Return (x, y) of the center of cell containing provided text 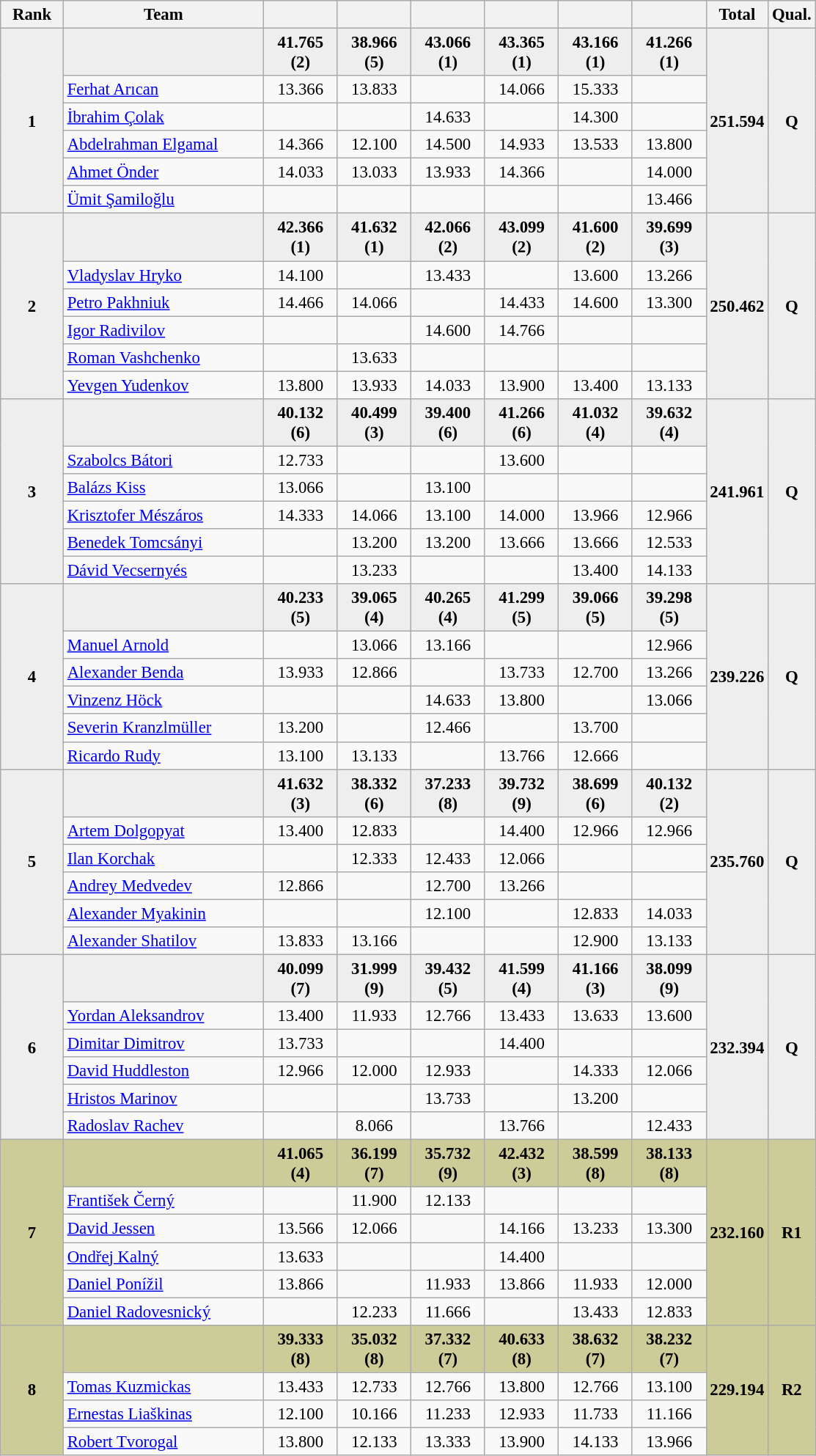
11.166 (669, 1414)
Tomas Kuzmickas (163, 1386)
38.599 (8) (595, 1163)
Szabolcs Bátori (163, 460)
40.633 (8) (522, 1348)
41.065 (4) (301, 1163)
38.099 (9) (669, 978)
14.300 (595, 117)
14.500 (449, 144)
14.466 (301, 302)
Rank (32, 15)
40.265 (4) (449, 607)
13.566 (301, 1229)
R1 (792, 1232)
Vladyslav Hryko (163, 275)
39.699 (3) (669, 238)
Radoslav Rachev (163, 1126)
13.366 (301, 89)
239.226 (738, 676)
Abdelrahman Elgamal (163, 144)
37.233 (8) (449, 794)
Team (163, 15)
39.066 (5) (595, 607)
38.332 (6) (374, 794)
38.699 (6) (595, 794)
250.462 (738, 307)
12.900 (595, 941)
13.033 (374, 172)
35.732 (9) (449, 1163)
Yordan Aleksandrov (163, 1016)
251.594 (738, 122)
Ümit Şamiloğlu (163, 200)
Alexander Myakinin (163, 913)
11.733 (595, 1414)
13.333 (449, 1441)
241.961 (738, 491)
Roman Vashchenko (163, 357)
2 (32, 307)
37.332 (7) (449, 1348)
232.160 (738, 1232)
43.066 (1) (449, 53)
Total (738, 15)
229.194 (738, 1389)
40.233 (5) (301, 607)
Dimitar Dimitrov (163, 1044)
35.032 (8) (374, 1348)
Daniel Ponížil (163, 1284)
Qual. (792, 15)
36.199 (7) (374, 1163)
Ahmet Önder (163, 172)
Severin Kranzlmüller (163, 728)
39.333 (8) (301, 1348)
38.632 (7) (595, 1348)
41.166 (3) (595, 978)
42.066 (2) (449, 238)
7 (32, 1232)
12.233 (374, 1312)
42.432 (3) (522, 1163)
39.432 (5) (449, 978)
3 (32, 491)
8.066 (374, 1126)
13.533 (595, 144)
39.400 (6) (449, 422)
İbrahim Çolak (163, 117)
12.466 (449, 728)
Igor Radivilov (163, 330)
12.666 (595, 756)
Robert Tvorogal (163, 1441)
14.100 (301, 275)
41.632 (1) (374, 238)
Andrey Medvedev (163, 886)
14.166 (522, 1229)
40.132 (6) (301, 422)
41.266 (1) (669, 53)
1 (32, 122)
8 (32, 1389)
41.600 (2) (595, 238)
Ilan Korchak (163, 858)
R2 (792, 1389)
11.900 (374, 1201)
13.700 (595, 728)
41.032 (4) (595, 422)
38.966 (5) (374, 53)
11.666 (449, 1312)
39.732 (9) (522, 794)
39.298 (5) (669, 607)
40.132 (2) (669, 794)
František Černý (163, 1201)
Ernestas Liaškinas (163, 1414)
Ferhat Arıcan (163, 89)
41.599 (4) (522, 978)
41.266 (6) (522, 422)
31.999 (9) (374, 978)
Alexander Shatilov (163, 941)
6 (32, 1047)
40.099 (7) (301, 978)
14.933 (522, 144)
Benedek Tomcsányi (163, 543)
43.166 (1) (595, 53)
13.466 (669, 200)
43.365 (1) (522, 53)
235.760 (738, 863)
12.533 (669, 543)
5 (32, 863)
41.299 (5) (522, 607)
Hristos Marinov (163, 1099)
Vinzenz Höck (163, 700)
Daniel Radovesnický (163, 1312)
David Huddleston (163, 1071)
10.166 (374, 1414)
Artem Dolgopyat (163, 830)
14.433 (522, 302)
39.632 (4) (669, 422)
232.394 (738, 1047)
Alexander Benda (163, 673)
38.232 (7) (669, 1348)
40.499 (3) (374, 422)
David Jessen (163, 1229)
42.366 (1) (301, 238)
11.233 (449, 1414)
39.065 (4) (374, 607)
Krisztofer Mészáros (163, 515)
12.333 (374, 858)
41.632 (3) (301, 794)
Ricardo Rudy (163, 756)
4 (32, 676)
41.765 (2) (301, 53)
Balázs Kiss (163, 488)
43.099 (2) (522, 238)
14.766 (522, 330)
Ondřej Kalný (163, 1256)
38.133 (8) (669, 1163)
Manuel Arnold (163, 645)
Dávid Vecsernyés (163, 571)
15.333 (595, 89)
Yevgen Yudenkov (163, 385)
Petro Pakhniuk (163, 302)
